From the cell containing the given text, extract its center point as [X, Y] coordinate. 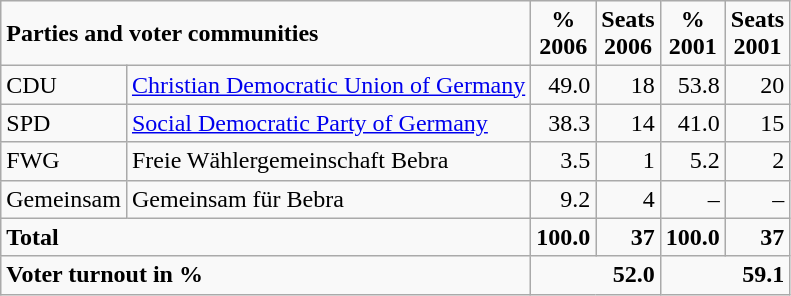
Voter turnout in % [266, 275]
1 [628, 161]
Gemeinsam für Bebra [328, 199]
Parties and voter communities [266, 34]
38.3 [564, 123]
52.0 [596, 275]
2 [757, 161]
4 [628, 199]
41.0 [692, 123]
49.0 [564, 85]
Seats2001 [757, 34]
%2006 [564, 34]
9.2 [564, 199]
15 [757, 123]
Christian Democratic Union of Germany [328, 85]
3.5 [564, 161]
Freie Wählergemeinschaft Bebra [328, 161]
Gemeinsam [64, 199]
FWG [64, 161]
53.8 [692, 85]
18 [628, 85]
CDU [64, 85]
Social Democratic Party of Germany [328, 123]
SPD [64, 123]
14 [628, 123]
%2001 [692, 34]
5.2 [692, 161]
Seats2006 [628, 34]
Total [266, 237]
20 [757, 85]
59.1 [724, 275]
